Pinpoint the cell where the given text exists, returning its [X, Y] midpoint coordinate. 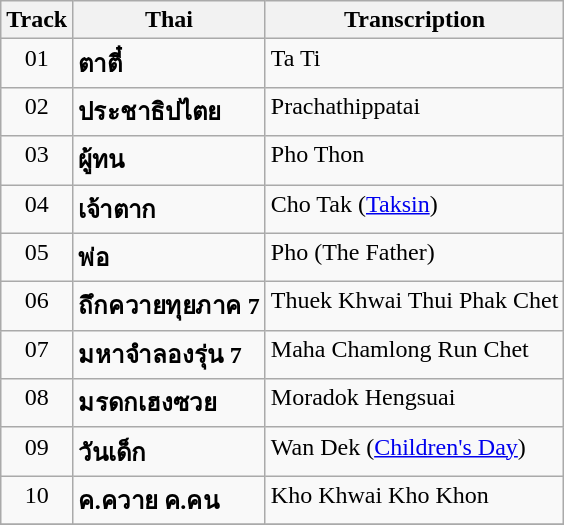
03 [37, 160]
มรดกเฮงซวย [170, 404]
ถึกควายทุยภาค 7 [170, 306]
มหาจำลองรุ่น 7 [170, 354]
ค.ควาย ค.คน [170, 500]
07 [37, 354]
Moradok Hengsuai [414, 404]
ประชาธิปไตย [170, 112]
Pho (The Father) [414, 258]
09 [37, 452]
Track [37, 20]
Wan Dek (Children's Day) [414, 452]
04 [37, 208]
Thuek Khwai Thui Phak Chet [414, 306]
Thai [170, 20]
Kho Khwai Kho Khon [414, 500]
Pho Thon [414, 160]
Prachathippatai [414, 112]
Cho Tak (Taksin) [414, 208]
Ta Ti [414, 64]
ผู้ทน [170, 160]
วันเด็ก [170, 452]
พ่อ [170, 258]
02 [37, 112]
ตาตี๋ [170, 64]
10 [37, 500]
01 [37, 64]
เจ้าตาก [170, 208]
Maha Chamlong Run Chet [414, 354]
08 [37, 404]
06 [37, 306]
Transcription [414, 20]
05 [37, 258]
